Provide the [X, Y] coordinate of the cell's center where the given text is located.  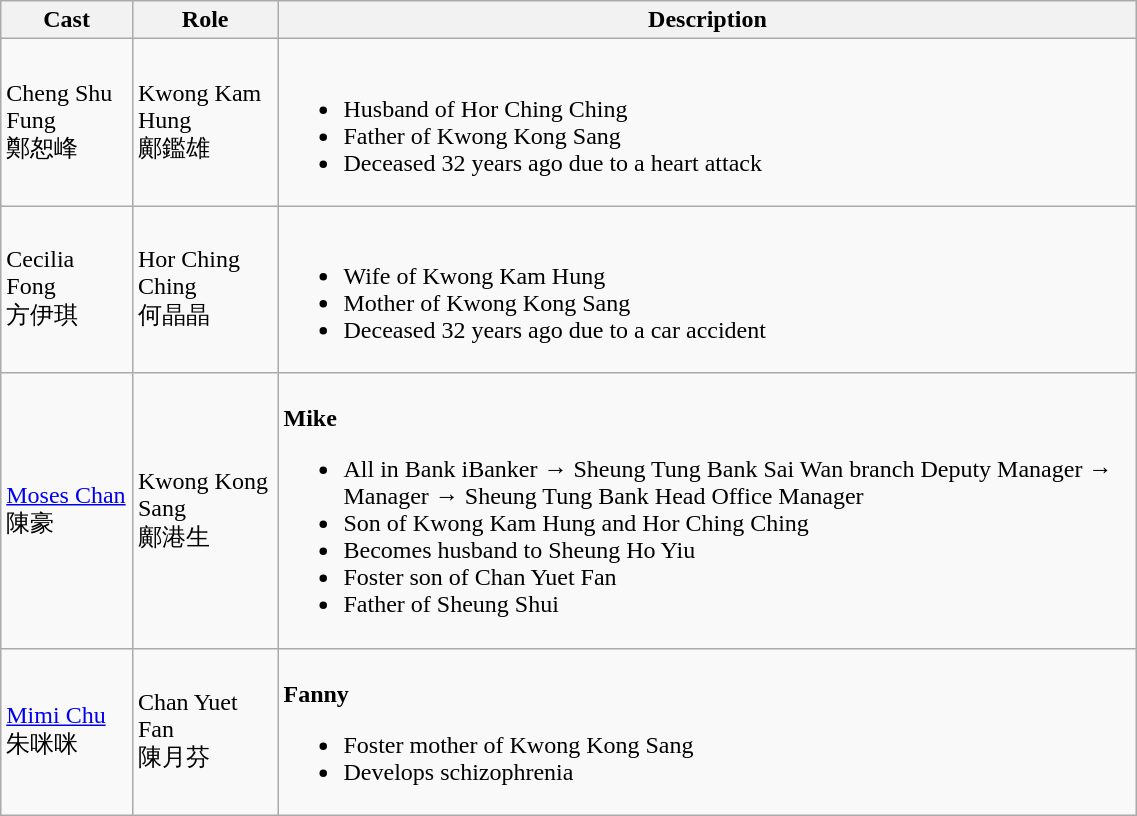
Kwong Kong Sang 鄺港生 [205, 510]
Cecilia Fong 方伊琪 [67, 290]
Hor Ching Ching 何晶晶 [205, 290]
Cast [67, 20]
Mimi Chu 朱咪咪 [67, 732]
Cheng Shu Fung 鄭恕峰 [67, 122]
Description [708, 20]
Role [205, 20]
FannyFoster mother of Kwong Kong SangDevelops schizophrenia [708, 732]
Wife of Kwong Kam HungMother of Kwong Kong SangDeceased 32 years ago due to a car accident [708, 290]
Chan Yuet Fan 陳月芬 [205, 732]
Husband of Hor Ching ChingFather of Kwong Kong SangDeceased 32 years ago due to a heart attack [708, 122]
Moses Chan 陳豪 [67, 510]
Kwong Kam Hung 鄺鑑雄 [205, 122]
